Scan for the cell matching the given text and deliver its [x, y] coordinate at center. 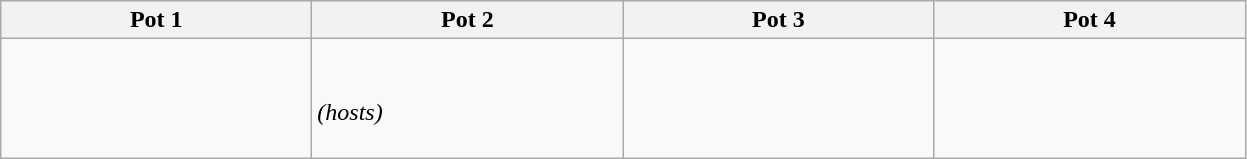
Pot 2 [468, 20]
Pot 4 [1090, 20]
Pot 1 [156, 20]
(hosts) [468, 98]
Pot 3 [778, 20]
